Provide the [X, Y] coordinate of the cell's center where the given text is located.  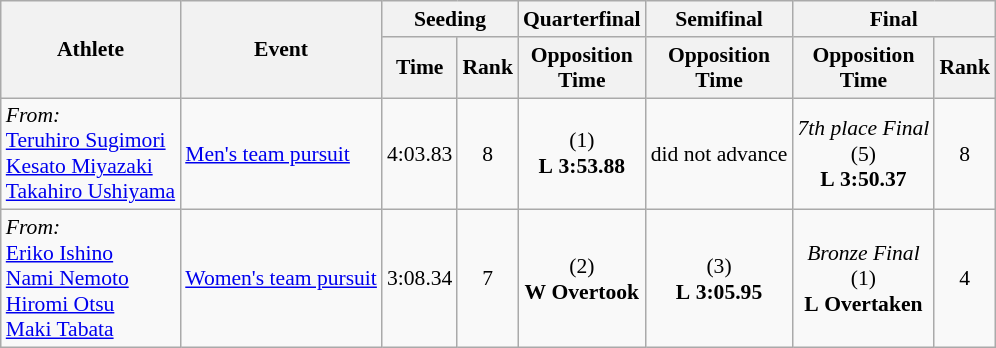
(1)L 3:53.88 [582, 154]
Final [894, 19]
Women's team pursuit [281, 279]
Event [281, 50]
Athlete [90, 50]
From: Teruhiro SugimoriKesato MiyazakiTakahiro Ushiyama [90, 154]
did not advance [720, 154]
3:08.34 [420, 279]
7th place Final (5)L 3:50.37 [863, 154]
Bronze Final (1)L Overtaken [863, 279]
Semifinal [720, 19]
4:03.83 [420, 154]
From: Eriko IshinoNami NemotoHiromi OtsuMaki Tabata [90, 279]
(3)L 3:05.95 [720, 279]
(2)W Overtook [582, 279]
Seeding [450, 19]
4 [964, 279]
Time [420, 68]
Men's team pursuit [281, 154]
Quarterfinal [582, 19]
7 [488, 279]
